For the text-containing cell, return its midpoint in (X, Y) coordinate format. 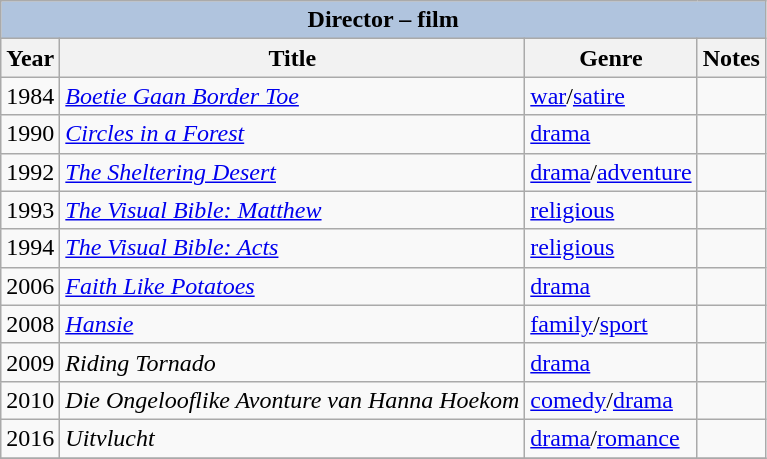
Uitvlucht (292, 438)
1984 (30, 96)
drama/romance (611, 438)
Circles in a Forest (292, 134)
Die Ongelooflike Avonture van Hanna Hoekom (292, 400)
drama/adventure (611, 172)
Year (30, 58)
Title (292, 58)
Riding Tornado (292, 362)
comedy/drama (611, 400)
The Sheltering Desert (292, 172)
The Visual Bible: Matthew (292, 210)
Director – film (384, 20)
Genre (611, 58)
Boetie Gaan Border Toe (292, 96)
1994 (30, 248)
1990 (30, 134)
The Visual Bible: Acts (292, 248)
2009 (30, 362)
Notes (731, 58)
2008 (30, 324)
family/sport (611, 324)
Hansie (292, 324)
2006 (30, 286)
2016 (30, 438)
1993 (30, 210)
1992 (30, 172)
war/satire (611, 96)
2010 (30, 400)
Faith Like Potatoes (292, 286)
